Identify which cell holds the provided text, then report its (x, y) central coordinate. 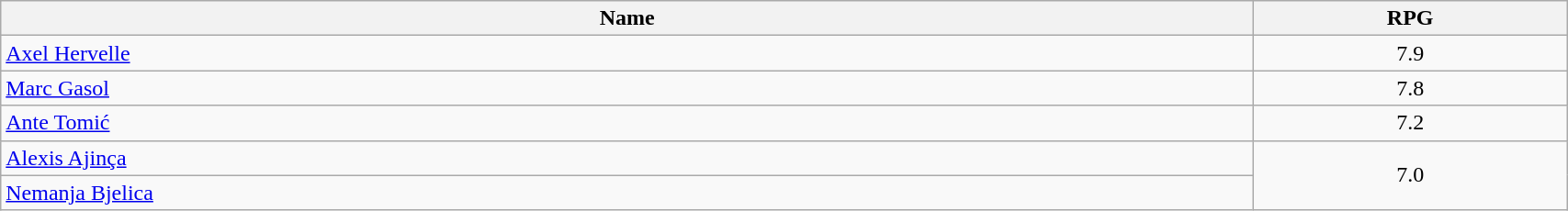
Axel Hervelle (627, 53)
7.9 (1411, 53)
Ante Tomić (627, 123)
Marc Gasol (627, 88)
Nemanja Bjelica (627, 193)
Alexis Ajinça (627, 158)
7.0 (1411, 175)
7.8 (1411, 88)
Name (627, 18)
RPG (1411, 18)
7.2 (1411, 123)
